Determine the (x, y) coordinate at the center of the cell enclosing the given text.  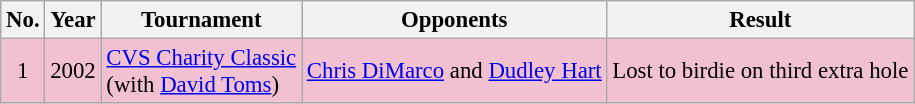
Chris DiMarco and Dudley Hart (454, 72)
1 (23, 72)
No. (23, 20)
Lost to birdie on third extra hole (760, 72)
CVS Charity Classic(with David Toms) (201, 72)
Opponents (454, 20)
Result (760, 20)
Tournament (201, 20)
2002 (73, 72)
Year (73, 20)
